Search for the cell housing the specified text and yield its (x, y) center coordinate. 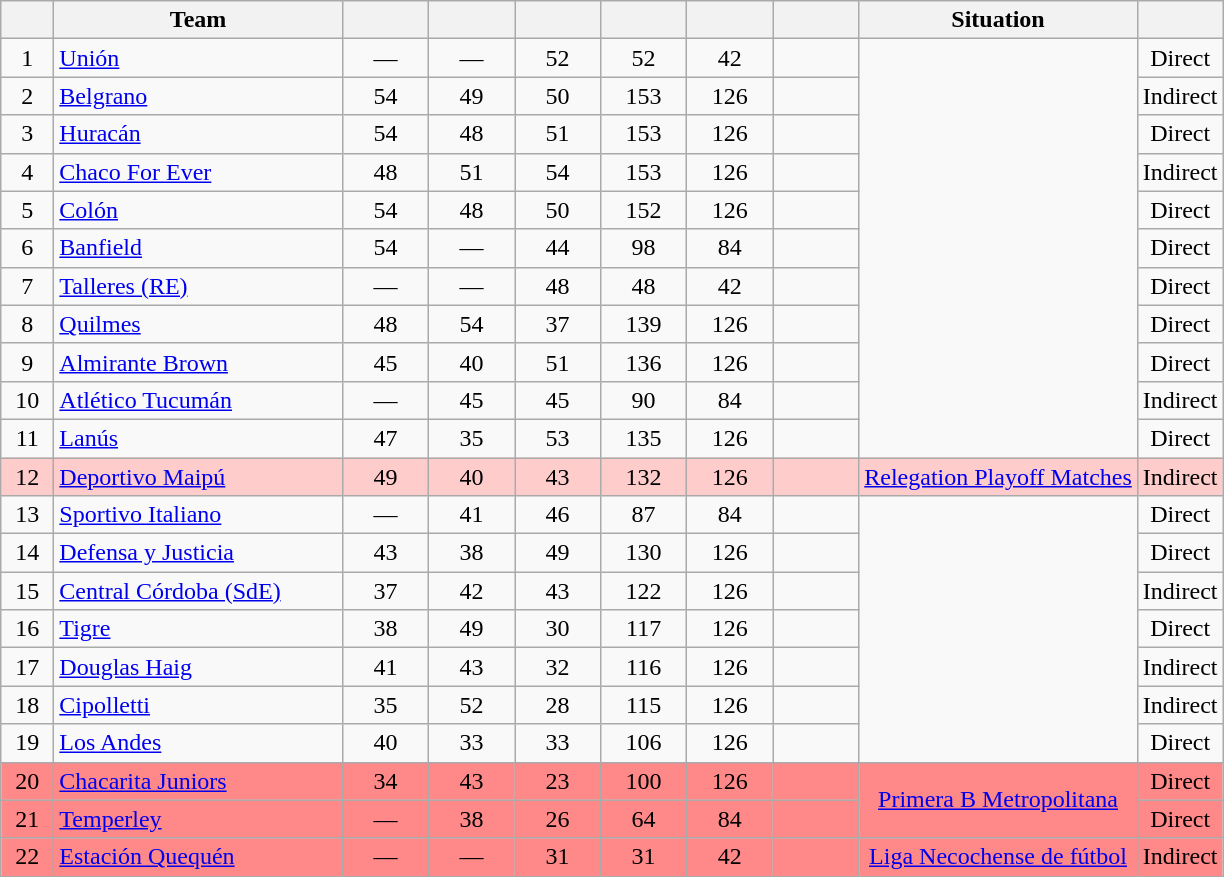
Chacarita Juniors (198, 781)
Sportivo Italiano (198, 515)
Team (198, 20)
100 (644, 781)
30 (557, 629)
7 (28, 286)
117 (644, 629)
130 (644, 553)
5 (28, 210)
Unión (198, 58)
34 (385, 781)
Tigre (198, 629)
3 (28, 134)
152 (644, 210)
Central Córdoba (SdE) (198, 591)
17 (28, 667)
23 (557, 781)
Primera B Metropolitana (998, 800)
Quilmes (198, 324)
46 (557, 515)
115 (644, 705)
116 (644, 667)
Belgrano (198, 96)
Estación Quequén (198, 857)
9 (28, 362)
90 (644, 400)
Relegation Playoff Matches (998, 477)
139 (644, 324)
Chaco For Ever (198, 172)
22 (28, 857)
Colón (198, 210)
11 (28, 438)
Banfield (198, 248)
1 (28, 58)
Situation (998, 20)
Deportivo Maipú (198, 477)
6 (28, 248)
Temperley (198, 819)
Huracán (198, 134)
13 (28, 515)
20 (28, 781)
32 (557, 667)
53 (557, 438)
98 (644, 248)
26 (557, 819)
4 (28, 172)
Talleres (RE) (198, 286)
8 (28, 324)
47 (385, 438)
2 (28, 96)
Almirante Brown (198, 362)
Atlético Tucumán (198, 400)
12 (28, 477)
18 (28, 705)
Defensa y Justicia (198, 553)
136 (644, 362)
21 (28, 819)
14 (28, 553)
64 (644, 819)
Cipolletti (198, 705)
44 (557, 248)
132 (644, 477)
10 (28, 400)
19 (28, 743)
16 (28, 629)
Douglas Haig (198, 667)
Liga Necochense de fútbol (998, 857)
28 (557, 705)
87 (644, 515)
122 (644, 591)
15 (28, 591)
Lanús (198, 438)
135 (644, 438)
106 (644, 743)
Los Andes (198, 743)
